Identify which cell holds the provided text, then report its (X, Y) central coordinate. 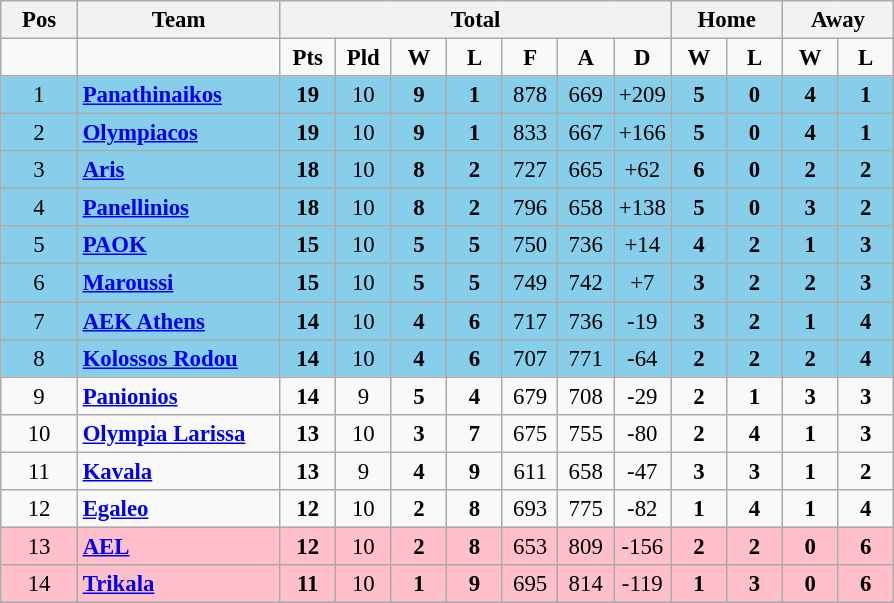
Panathinaikos (178, 95)
675 (530, 433)
Kolossos Rodou (178, 358)
679 (530, 396)
Panellinios (178, 208)
Pts (308, 58)
833 (530, 133)
Home (726, 20)
Kavala (178, 471)
742 (586, 283)
AEL (178, 546)
F (530, 58)
-19 (643, 321)
878 (530, 95)
Panionios (178, 396)
AEK Athens (178, 321)
-80 (643, 433)
749 (530, 283)
-64 (643, 358)
Egaleo (178, 509)
707 (530, 358)
717 (530, 321)
Away (838, 20)
D (643, 58)
Trikala (178, 584)
+166 (643, 133)
727 (530, 170)
+14 (643, 245)
775 (586, 509)
667 (586, 133)
653 (530, 546)
Total (476, 20)
611 (530, 471)
665 (586, 170)
-156 (643, 546)
Olympia Larissa (178, 433)
Maroussi (178, 283)
771 (586, 358)
669 (586, 95)
755 (586, 433)
-29 (643, 396)
695 (530, 584)
-119 (643, 584)
PAOK (178, 245)
Olympiacos (178, 133)
814 (586, 584)
-82 (643, 509)
A (586, 58)
693 (530, 509)
796 (530, 208)
+138 (643, 208)
750 (530, 245)
809 (586, 546)
+209 (643, 95)
-47 (643, 471)
Pos (40, 20)
Pld (364, 58)
708 (586, 396)
Team (178, 20)
+7 (643, 283)
Aris (178, 170)
+62 (643, 170)
